Output the (X, Y) coordinate of the center of the cell containing the given text.  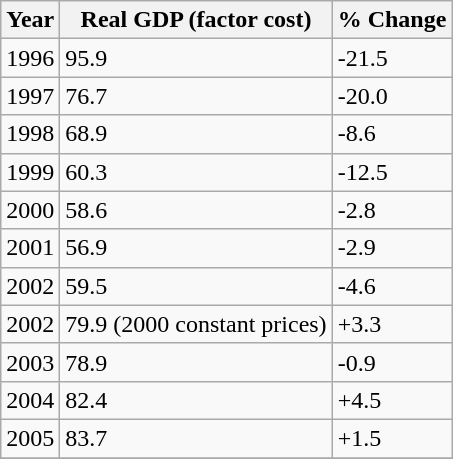
-2.9 (392, 248)
-8.6 (392, 134)
+1.5 (392, 438)
2003 (30, 362)
68.9 (196, 134)
58.6 (196, 210)
82.4 (196, 400)
1997 (30, 96)
56.9 (196, 248)
2001 (30, 248)
60.3 (196, 172)
83.7 (196, 438)
78.9 (196, 362)
2000 (30, 210)
Real GDP (factor cost) (196, 20)
1999 (30, 172)
% Change (392, 20)
2004 (30, 400)
2005 (30, 438)
-0.9 (392, 362)
79.9 (2000 constant prices) (196, 324)
1996 (30, 58)
1998 (30, 134)
+4.5 (392, 400)
-4.6 (392, 286)
Year (30, 20)
-2.8 (392, 210)
59.5 (196, 286)
-21.5 (392, 58)
76.7 (196, 96)
+3.3 (392, 324)
95.9 (196, 58)
-20.0 (392, 96)
-12.5 (392, 172)
